Return [X, Y] of the center of cell containing provided text 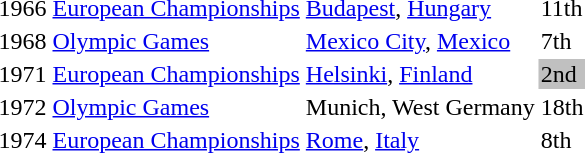
Helsinki, Finland [420, 74]
Munich, West Germany [420, 107]
European Championships [176, 74]
Mexico City, Mexico [420, 41]
7th [562, 41]
18th [562, 107]
2nd [562, 74]
